Detect which cell encompasses the target text, then output its (x, y) center coordinate. 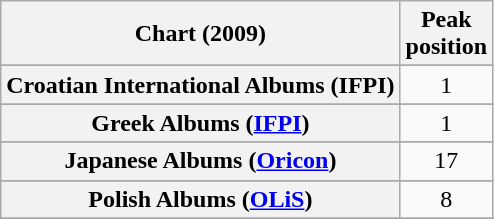
Japanese Albums (Oricon) (200, 161)
Croatian International Albums (IFPI) (200, 85)
Greek Albums (IFPI) (200, 123)
17 (446, 161)
Polish Albums (OLiS) (200, 199)
8 (446, 199)
Peakposition (446, 34)
Chart (2009) (200, 34)
